Provide the [X, Y] coordinate of the cell's center where the given text is located.  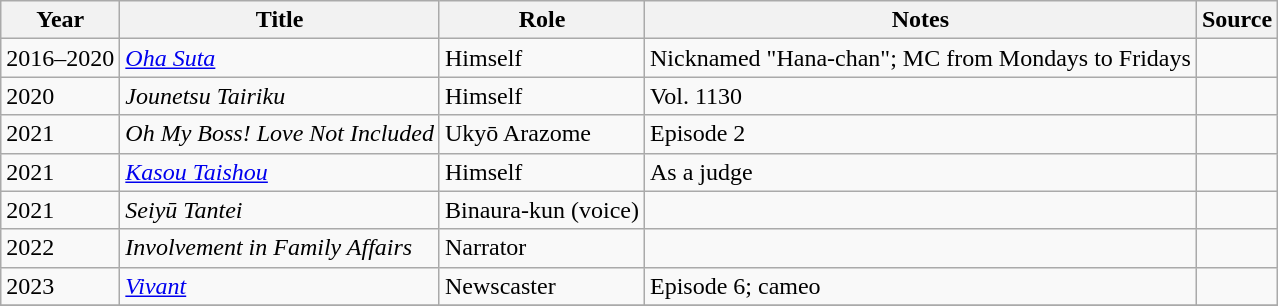
Source [1236, 20]
Involvement in Family Affairs [280, 248]
Seiyū Tantei [280, 210]
As a judge [920, 172]
Role [542, 20]
Ukyō Arazome [542, 134]
Oh My Boss! Love Not Included [280, 134]
Nicknamed "Hana-chan"; MC from Mondays to Fridays [920, 58]
2016–2020 [60, 58]
2023 [60, 286]
Oha Suta [280, 58]
Title [280, 20]
Kasou Taishou [280, 172]
Year [60, 20]
Narrator [542, 248]
Episode 2 [920, 134]
Vivant [280, 286]
Jounetsu Tairiku [280, 96]
Binaura-kun (voice) [542, 210]
2020 [60, 96]
Vol. 1130 [920, 96]
Newscaster [542, 286]
Notes [920, 20]
2022 [60, 248]
Episode 6; cameo [920, 286]
